Return the (x, y) coordinate for the center point of the cell that contains the specified text.  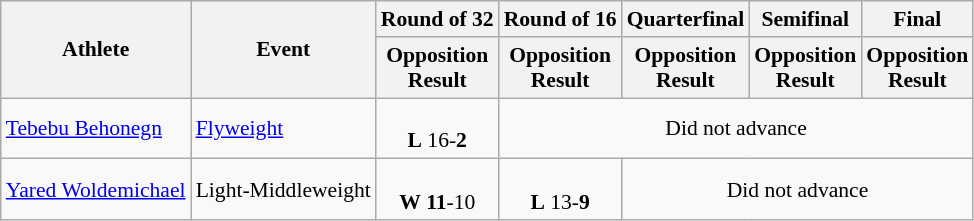
W 11-10 (438, 190)
L 16-2 (438, 128)
Semifinal (805, 19)
Light-Middleweight (284, 190)
Quarterfinal (686, 19)
Yared Woldemichael (96, 190)
Flyweight (284, 128)
Tebebu Behonegn (96, 128)
Round of 32 (438, 19)
Final (917, 19)
Round of 16 (560, 19)
Event (284, 50)
L 13-9 (560, 190)
Athlete (96, 50)
